Detect which cell encompasses the target text, then output its [x, y] center coordinate. 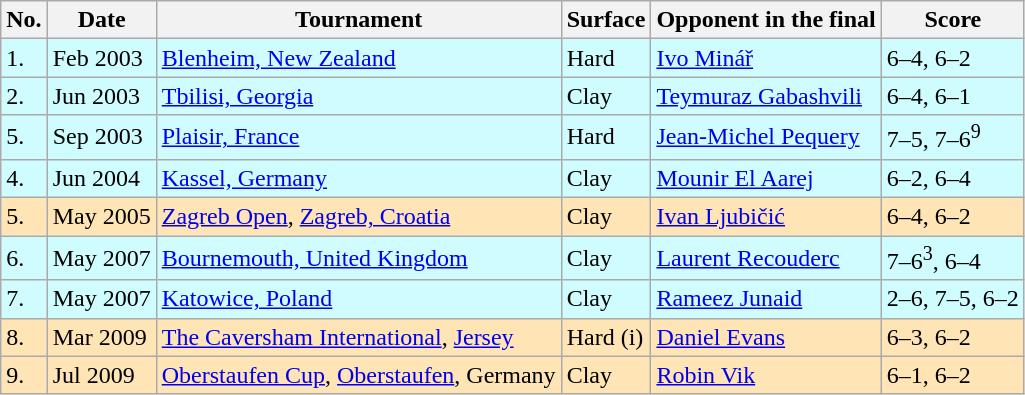
6. [24, 258]
Bournemouth, United Kingdom [358, 258]
Laurent Recouderc [766, 258]
No. [24, 20]
Oberstaufen Cup, Oberstaufen, Germany [358, 375]
Jean-Michel Pequery [766, 138]
7–63, 6–4 [952, 258]
8. [24, 337]
Blenheim, New Zealand [358, 58]
Score [952, 20]
Tournament [358, 20]
2. [24, 96]
Date [102, 20]
Daniel Evans [766, 337]
6–2, 6–4 [952, 178]
1. [24, 58]
6–4, 6–1 [952, 96]
Jun 2004 [102, 178]
Robin Vik [766, 375]
Plaisir, France [358, 138]
Jul 2009 [102, 375]
9. [24, 375]
Jun 2003 [102, 96]
May 2005 [102, 217]
Mounir El Aarej [766, 178]
Teymuraz Gabashvili [766, 96]
Mar 2009 [102, 337]
Ivo Minář [766, 58]
Surface [606, 20]
Zagreb Open, Zagreb, Croatia [358, 217]
Rameez Junaid [766, 299]
7–5, 7–69 [952, 138]
4. [24, 178]
6–3, 6–2 [952, 337]
Ivan Ljubičić [766, 217]
Kassel, Germany [358, 178]
Katowice, Poland [358, 299]
2–6, 7–5, 6–2 [952, 299]
Feb 2003 [102, 58]
Sep 2003 [102, 138]
7. [24, 299]
Tbilisi, Georgia [358, 96]
Hard (i) [606, 337]
6–1, 6–2 [952, 375]
The Caversham International, Jersey [358, 337]
Opponent in the final [766, 20]
